Output the (X, Y) coordinate of the center of the cell containing the given text.  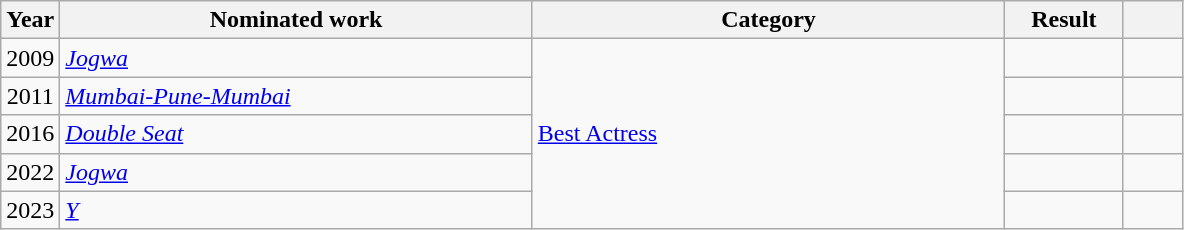
Nominated work (296, 20)
Category (768, 20)
Y (296, 210)
2009 (30, 58)
2023 (30, 210)
Year (30, 20)
Best Actress (768, 134)
2011 (30, 96)
Double Seat (296, 134)
2022 (30, 172)
Mumbai-Pune-Mumbai (296, 96)
Result (1064, 20)
2016 (30, 134)
